Search for the cell housing the specified text and yield its (X, Y) center coordinate. 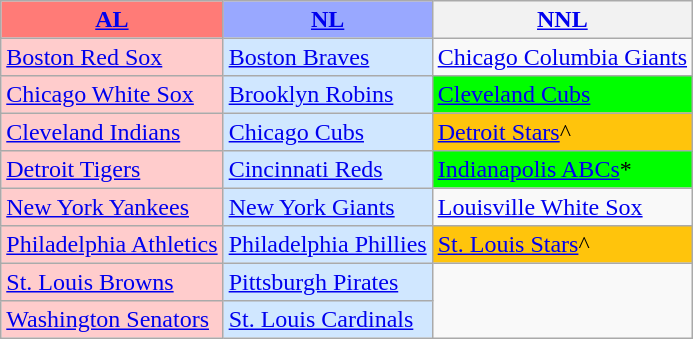
Boston Braves (328, 56)
St. Louis Cardinals (328, 318)
Chicago White Sox (112, 94)
Chicago Cubs (328, 132)
Chicago Columbia Giants (562, 56)
Cleveland Cubs (562, 94)
Louisville White Sox (562, 206)
Pittsburgh Pirates (328, 282)
Detroit Tigers (112, 170)
Indianapolis ABCs* (562, 170)
Philadelphia Athletics (112, 244)
Brooklyn Robins (328, 94)
New York Giants (328, 206)
Cleveland Indians (112, 132)
Philadelphia Phillies (328, 244)
NL (328, 20)
New York Yankees (112, 206)
Detroit Stars^ (562, 132)
AL (112, 20)
St. Louis Browns (112, 282)
Cincinnati Reds (328, 170)
St. Louis Stars^ (562, 244)
Washington Senators (112, 318)
NNL (562, 20)
Boston Red Sox (112, 56)
